Scan for the cell matching the given text and deliver its [x, y] coordinate at center. 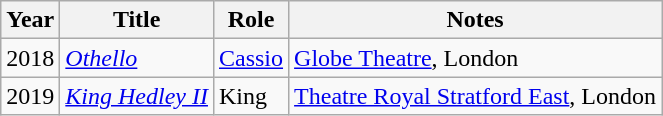
2019 [30, 96]
King Hedley II [137, 96]
Notes [476, 20]
King [250, 96]
2018 [30, 58]
Year [30, 20]
Othello [137, 58]
Cassio [250, 58]
Title [137, 20]
Role [250, 20]
Globe Theatre, London [476, 58]
Theatre Royal Stratford East, London [476, 96]
